Search for the cell housing the specified text and yield its (x, y) center coordinate. 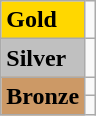
Bronze (43, 96)
Gold (43, 20)
Silver (43, 58)
